Return [X, Y] of the center of cell containing provided text 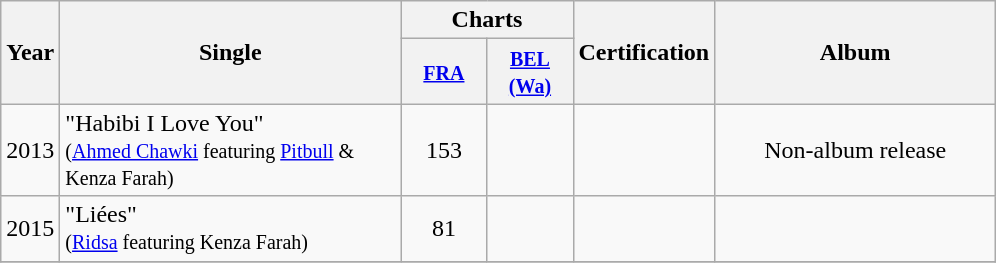
2013 [30, 150]
Charts [487, 20]
Single [230, 52]
Year [30, 52]
153 [444, 150]
2015 [30, 228]
Album [856, 52]
Certification [644, 52]
Non-album release [856, 150]
81 [444, 228]
"Habibi I Love You" (Ahmed Chawki featuring Pitbull & Kenza Farah) [230, 150]
BEL (Wa) [530, 72]
"Liées" (Ridsa featuring Kenza Farah) [230, 228]
FRA [444, 72]
